Find where the given text appears and provide that cell's center as (x, y) coordinate. 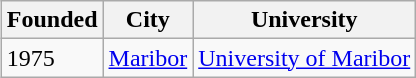
Maribor (148, 58)
Founded (52, 20)
University (304, 20)
City (148, 20)
1975 (52, 58)
University of Maribor (304, 58)
